Return [X, Y] of the center of cell containing provided text 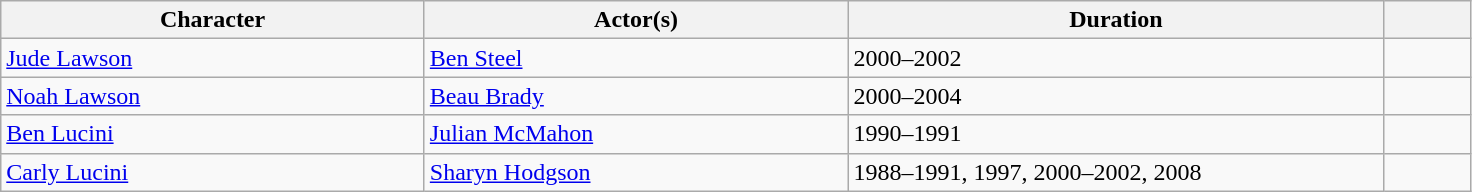
1988–1991, 1997, 2000–2002, 2008 [1116, 172]
Carly Lucini [213, 172]
2000–2002 [1116, 58]
1990–1991 [1116, 134]
Noah Lawson [213, 96]
Ben Steel [636, 58]
Beau Brady [636, 96]
Character [213, 20]
Sharyn Hodgson [636, 172]
2000–2004 [1116, 96]
Actor(s) [636, 20]
Julian McMahon [636, 134]
Ben Lucini [213, 134]
Duration [1116, 20]
Jude Lawson [213, 58]
